Detect which cell encompasses the target text, then output its [x, y] center coordinate. 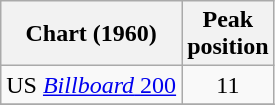
Chart (1960) [92, 34]
Peakposition [228, 34]
11 [228, 85]
US Billboard 200 [92, 85]
